Scan for the cell matching the given text and deliver its (X, Y) coordinate at center. 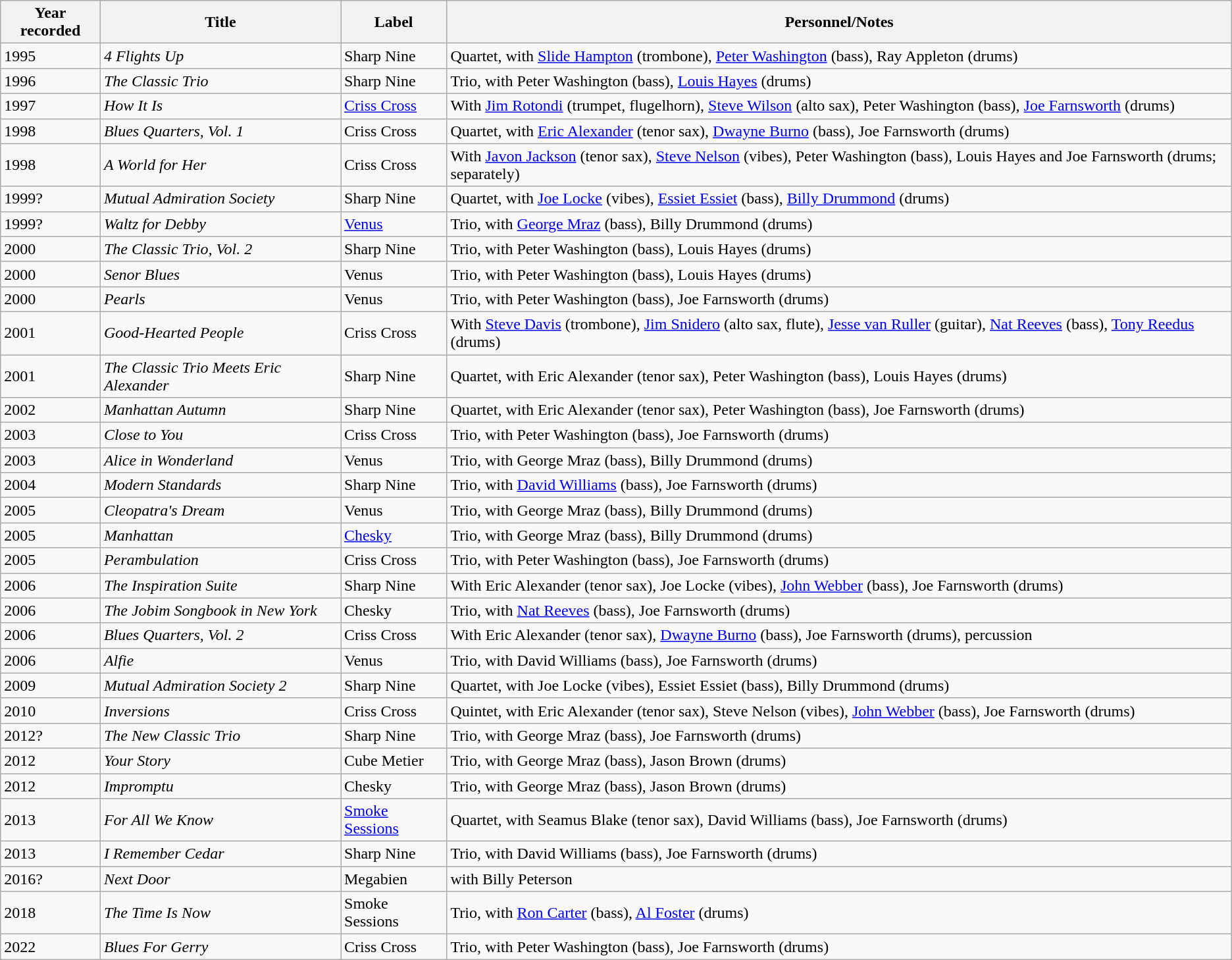
Cleopatra's Dream (220, 510)
2010 (51, 710)
Alfie (220, 660)
Alice in Wonderland (220, 460)
2018 (51, 913)
Manhattan (220, 535)
How It Is (220, 106)
4 Flights Up (220, 56)
1997 (51, 106)
Trio, with Nat Reeves (bass), Joe Farnsworth (drums) (839, 610)
Senor Blues (220, 274)
Quartet, with Eric Alexander (tenor sax), Peter Washington (bass), Louis Hayes (drums) (839, 375)
Quintet, with Eric Alexander (tenor sax), Steve Nelson (vibes), John Webber (bass), Joe Farnsworth (drums) (839, 710)
1995 (51, 56)
Quartet, with Seamus Blake (tenor sax), David Williams (bass), Joe Farnsworth (drums) (839, 820)
Trio, with George Mraz (bass), Joe Farnsworth (drums) (839, 735)
Next Door (220, 879)
With Javon Jackson (tenor sax), Steve Nelson (vibes), Peter Washington (bass), Louis Hayes and Joe Farnsworth (drums; separately) (839, 165)
Waltz for Debby (220, 224)
Trio, with Ron Carter (bass), Al Foster (drums) (839, 913)
Good-Hearted People (220, 333)
Modern Standards (220, 485)
Year recorded (51, 22)
With Eric Alexander (tenor sax), Dwayne Burno (bass), Joe Farnsworth (drums), percussion (839, 635)
Inversions (220, 710)
Cube Metier (394, 760)
2004 (51, 485)
The Classic Trio (220, 81)
Blues Quarters, Vol. 1 (220, 131)
Title (220, 22)
Quartet, with Eric Alexander (tenor sax), Dwayne Burno (bass), Joe Farnsworth (drums) (839, 131)
2012? (51, 735)
1996 (51, 81)
Perambulation (220, 560)
Quartet, with Eric Alexander (tenor sax), Peter Washington (bass), Joe Farnsworth (drums) (839, 410)
Personnel/Notes (839, 22)
For All We Know (220, 820)
Megabien (394, 879)
Pearls (220, 299)
with Billy Peterson (839, 879)
The New Classic Trio (220, 735)
2002 (51, 410)
With Jim Rotondi (trumpet, flugelhorn), Steve Wilson (alto sax), Peter Washington (bass), Joe Farnsworth (drums) (839, 106)
I Remember Cedar (220, 854)
The Classic Trio Meets Eric Alexander (220, 375)
Your Story (220, 760)
2022 (51, 947)
Impromptu (220, 786)
The Inspiration Suite (220, 585)
Blues Quarters, Vol. 2 (220, 635)
A World for Her (220, 165)
The Classic Trio, Vol. 2 (220, 249)
With Steve Davis (trombone), Jim Snidero (alto sax, flute), Jesse van Ruller (guitar), Nat Reeves (bass), Tony Reedus (drums) (839, 333)
Manhattan Autumn (220, 410)
Mutual Admiration Society 2 (220, 685)
2009 (51, 685)
Label (394, 22)
With Eric Alexander (tenor sax), Joe Locke (vibes), John Webber (bass), Joe Farnsworth (drums) (839, 585)
The Time Is Now (220, 913)
Close to You (220, 435)
The Jobim Songbook in New York (220, 610)
Mutual Admiration Society (220, 199)
Blues For Gerry (220, 947)
2016? (51, 879)
Quartet, with Slide Hampton (trombone), Peter Washington (bass), Ray Appleton (drums) (839, 56)
